Identify which cell holds the provided text, then report its (x, y) central coordinate. 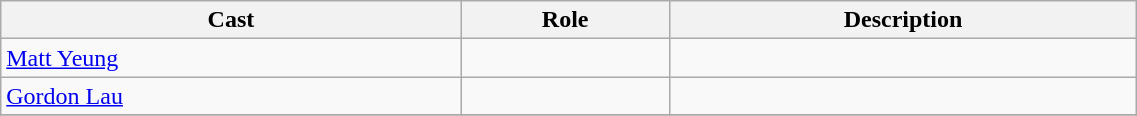
Matt Yeung (231, 58)
Description (903, 20)
Role (565, 20)
Cast (231, 20)
Gordon Lau (231, 96)
